Identify which cell holds the provided text, then report its (x, y) central coordinate. 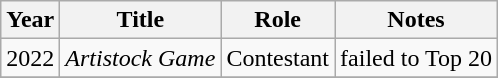
Artistock Game (140, 58)
Title (140, 20)
Contestant (278, 58)
Notes (416, 20)
2022 (30, 58)
Year (30, 20)
Role (278, 20)
failed to Top 20 (416, 58)
